Output the (X, Y) coordinate of the center of the cell containing the given text.  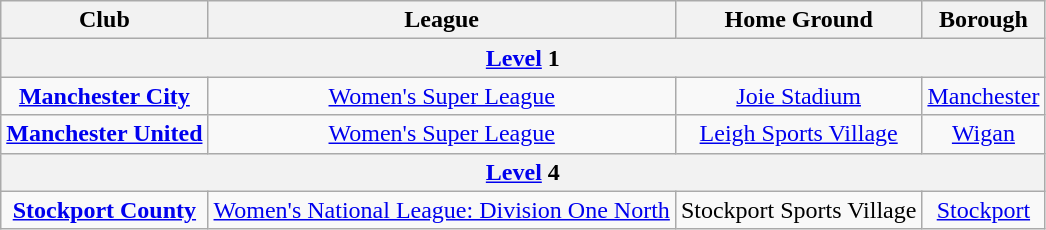
Joie Stadium (798, 96)
Manchester City (104, 96)
Women's National League: Division One North (442, 210)
Borough (984, 20)
League (442, 20)
Wigan (984, 134)
Stockport Sports Village (798, 210)
Manchester (984, 96)
Leigh Sports Village (798, 134)
Home Ground (798, 20)
Stockport County (104, 210)
Club (104, 20)
Level 4 (523, 172)
Stockport (984, 210)
Manchester United (104, 134)
Level 1 (523, 58)
